For the text-containing cell, return its midpoint in [x, y] coordinate format. 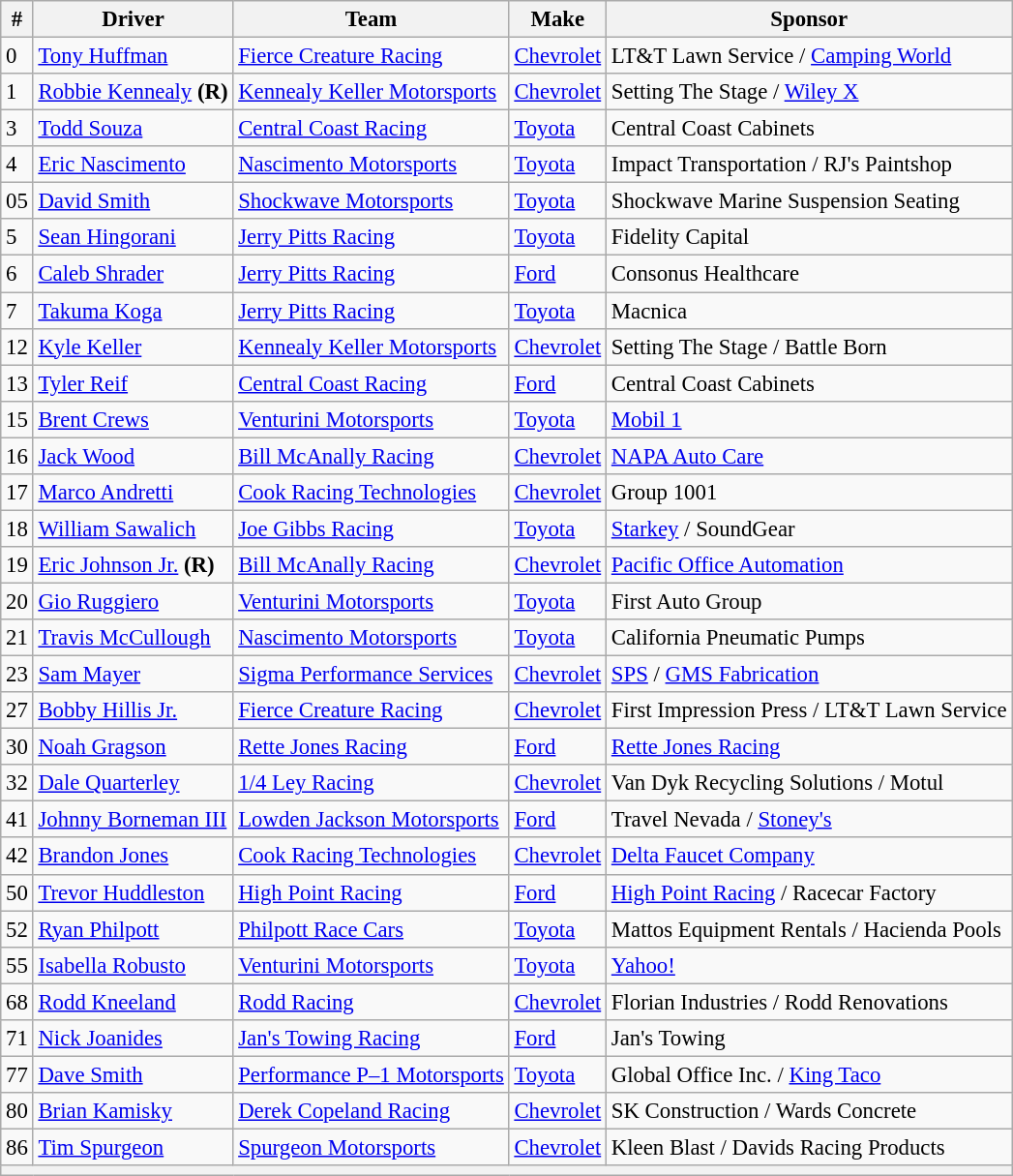
Lowden Jackson Motorsports [372, 820]
30 [17, 747]
Florian Industries / Rodd Renovations [809, 1002]
21 [17, 638]
Brandon Jones [134, 857]
15 [17, 419]
71 [17, 1039]
Sigma Performance Services [372, 675]
First Auto Group [809, 601]
William Sawalich [134, 528]
20 [17, 601]
Tim Spurgeon [134, 1147]
Kyle Keller [134, 347]
David Smith [134, 201]
32 [17, 783]
First Impression Press / LT&T Lawn Service [809, 710]
Eric Nascimento [134, 165]
Joe Gibbs Racing [372, 528]
High Point Racing [372, 892]
Noah Gragson [134, 747]
Make [557, 19]
Shockwave Motorsports [372, 201]
SK Construction / Wards Concrete [809, 1111]
1 [17, 92]
Driver [134, 19]
LT&T Lawn Service / Camping World [809, 56]
Gio Ruggiero [134, 601]
Pacific Office Automation [809, 565]
Impact Transportation / RJ's Paintshop [809, 165]
Rodd Kneeland [134, 1002]
Yahoo! [809, 965]
0 [17, 56]
Brent Crews [134, 419]
41 [17, 820]
Todd Souza [134, 129]
86 [17, 1147]
Isabella Robusto [134, 965]
55 [17, 965]
Tony Huffman [134, 56]
Jack Wood [134, 456]
77 [17, 1074]
12 [17, 347]
Setting The Stage / Battle Born [809, 347]
SPS / GMS Fabrication [809, 675]
Group 1001 [809, 493]
California Pneumatic Pumps [809, 638]
Tyler Reif [134, 383]
50 [17, 892]
68 [17, 1002]
Caleb Shrader [134, 274]
23 [17, 675]
Dave Smith [134, 1074]
Mattos Equipment Rentals / Hacienda Pools [809, 929]
Sponsor [809, 19]
Sam Mayer [134, 675]
Travis McCullough [134, 638]
18 [17, 528]
17 [17, 493]
Robbie Kennealy (R) [134, 92]
05 [17, 201]
Performance P–1 Motorsports [372, 1074]
Ryan Philpott [134, 929]
Rodd Racing [372, 1002]
Dale Quarterley [134, 783]
High Point Racing / Racecar Factory [809, 892]
80 [17, 1111]
Brian Kamisky [134, 1111]
Kleen Blast / Davids Racing Products [809, 1147]
6 [17, 274]
5 [17, 237]
Travel Nevada / Stoney's [809, 820]
Bobby Hillis Jr. [134, 710]
Fidelity Capital [809, 237]
13 [17, 383]
NAPA Auto Care [809, 456]
27 [17, 710]
Global Office Inc. / King Taco [809, 1074]
Van Dyk Recycling Solutions / Motul [809, 783]
42 [17, 857]
Starkey / SoundGear [809, 528]
# [17, 19]
3 [17, 129]
16 [17, 456]
Takuma Koga [134, 311]
Derek Copeland Racing [372, 1111]
Sean Hingorani [134, 237]
Delta Faucet Company [809, 857]
Jan's Towing [809, 1039]
4 [17, 165]
Macnica [809, 311]
Consonus Healthcare [809, 274]
19 [17, 565]
Spurgeon Motorsports [372, 1147]
7 [17, 311]
Eric Johnson Jr. (R) [134, 565]
Marco Andretti [134, 493]
Jan's Towing Racing [372, 1039]
Setting The Stage / Wiley X [809, 92]
Shockwave Marine Suspension Seating [809, 201]
Trevor Huddleston [134, 892]
Team [372, 19]
Mobil 1 [809, 419]
1/4 Ley Racing [372, 783]
Johnny Borneman III [134, 820]
Philpott Race Cars [372, 929]
Nick Joanides [134, 1039]
52 [17, 929]
